For the text-containing cell, return its midpoint in [X, Y] coordinate format. 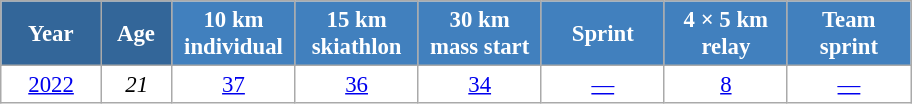
Team sprint [848, 34]
Year [52, 34]
30 km mass start [480, 34]
34 [480, 85]
4 × 5 km relay [726, 34]
36 [356, 85]
10 km individual [234, 34]
Sprint [602, 34]
15 km skiathlon [356, 34]
21 [136, 85]
8 [726, 85]
2022 [52, 85]
37 [234, 85]
Age [136, 34]
